Identify which cell holds the provided text, then report its [X, Y] central coordinate. 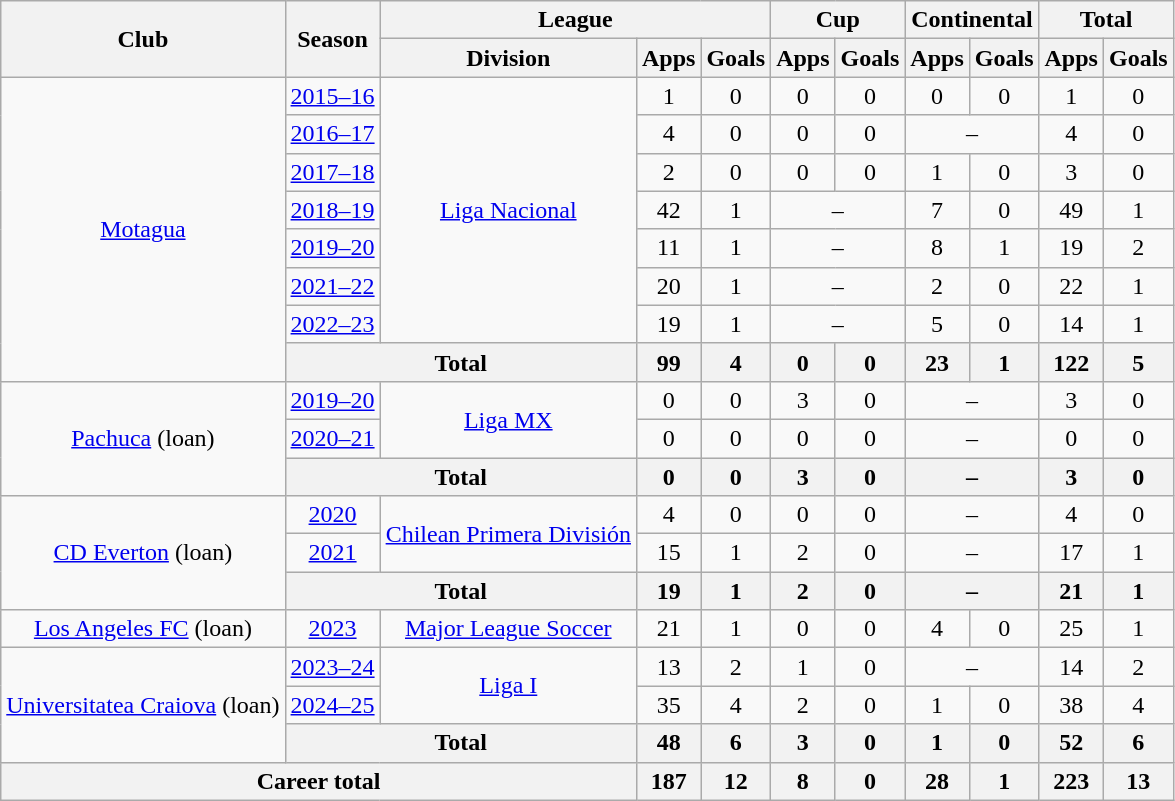
Career total [319, 781]
35 [668, 705]
15 [668, 553]
2024–25 [332, 705]
2018–19 [332, 210]
2020 [332, 515]
2021 [332, 553]
2023–24 [332, 667]
11 [668, 248]
2015–16 [332, 96]
CD Everton (loan) [143, 553]
2016–17 [332, 134]
49 [1071, 210]
7 [937, 210]
Major League Soccer [508, 629]
99 [668, 362]
Chilean Primera División [508, 534]
Liga MX [508, 419]
2023 [332, 629]
22 [1071, 286]
48 [668, 743]
2017–18 [332, 172]
Pachuca (loan) [143, 438]
Universitatea Craiova (loan) [143, 705]
20 [668, 286]
122 [1071, 362]
Motagua [143, 229]
12 [736, 781]
28 [937, 781]
17 [1071, 553]
38 [1071, 705]
Continental [972, 20]
2020–21 [332, 438]
Cup [838, 20]
Club [143, 39]
187 [668, 781]
42 [668, 210]
Los Angeles FC (loan) [143, 629]
2021–22 [332, 286]
Liga I [508, 686]
Liga Nacional [508, 210]
Season [332, 39]
25 [1071, 629]
223 [1071, 781]
23 [937, 362]
Division [508, 58]
League [576, 20]
2022–23 [332, 324]
52 [1071, 743]
